For the text-containing cell, return its midpoint in [X, Y] coordinate format. 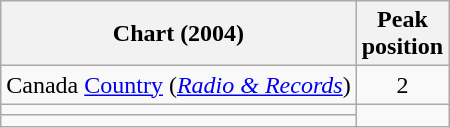
Peakposition [402, 34]
Chart (2004) [178, 34]
2 [402, 85]
Canada Country (Radio & Records) [178, 85]
